For the text-containing cell, return its midpoint in [x, y] coordinate format. 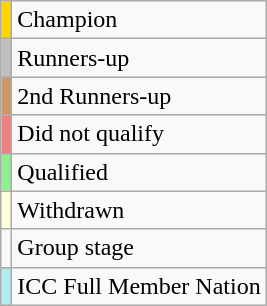
Runners-up [139, 58]
Qualified [139, 172]
Champion [139, 20]
2nd Runners-up [139, 96]
Group stage [139, 248]
ICC Full Member Nation [139, 286]
Did not qualify [139, 134]
Withdrawn [139, 210]
